Scan for the cell matching the given text and deliver its [X, Y] coordinate at center. 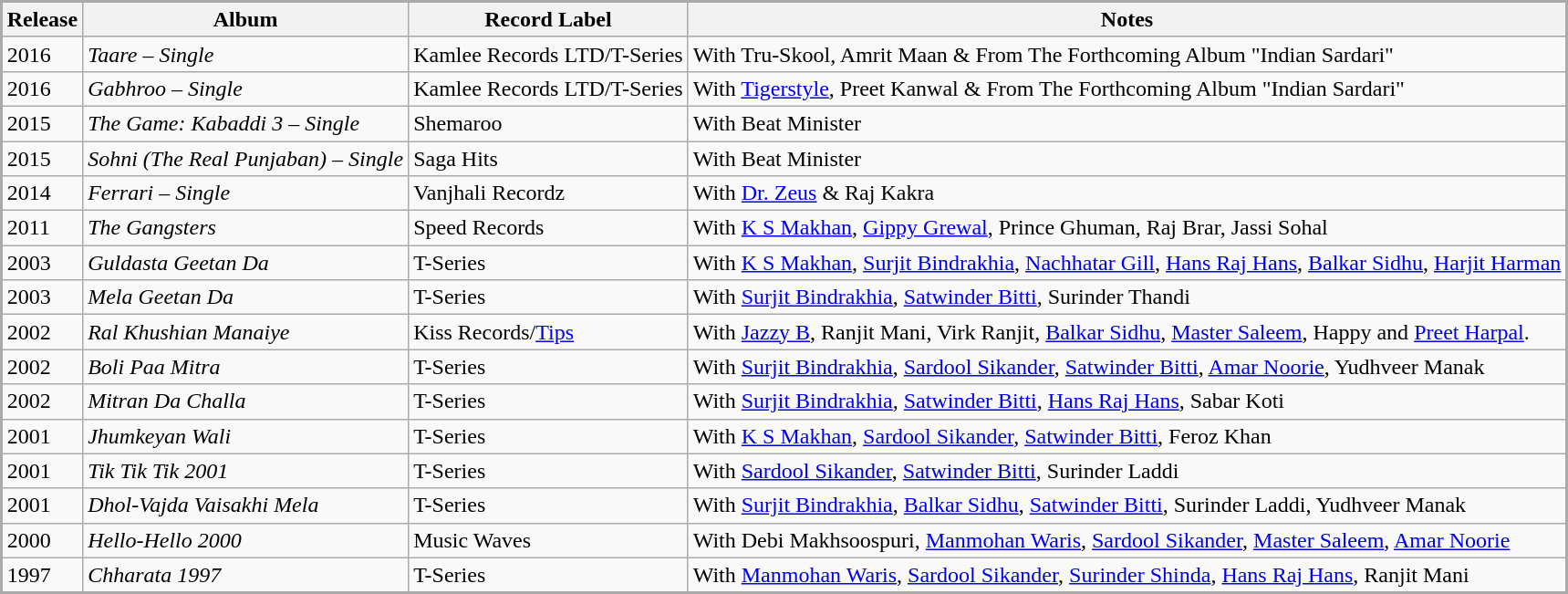
Speed Records [549, 228]
2014 [42, 193]
Notes [1127, 20]
Sohni (The Real Punjaban) – Single [246, 158]
Mela Geetan Da [246, 297]
Guldasta Geetan Da [246, 263]
Saga Hits [549, 158]
With Sardool Sikander, Satwinder Bitti, Surinder Laddi [1127, 471]
Record Label [549, 20]
Kiss Records/Tips [549, 332]
With Tru-Skool, Amrit Maan & From The Forthcoming Album "Indian Sardari" [1127, 54]
Chharata 1997 [246, 575]
Release [42, 20]
With Jazzy B, Ranjit Mani, Virk Ranjit, Balkar Sidhu, Master Saleem, Happy and Preet Harpal. [1127, 332]
With Dr. Zeus & Raj Kakra [1127, 193]
With Surjit Bindrakhia, Satwinder Bitti, Hans Raj Hans, Sabar Koti [1127, 401]
With Surjit Bindrakhia, Satwinder Bitti, Surinder Thandi [1127, 297]
Jhumkeyan Wali [246, 436]
Taare – Single [246, 54]
2000 [42, 540]
Boli Paa Mitra [246, 367]
With K S Makhan, Sardool Sikander, Satwinder Bitti, Feroz Khan [1127, 436]
Vanjhali Recordz [549, 193]
The Game: Kabaddi 3 – Single [246, 123]
With K S Makhan, Surjit Bindrakhia, Nachhatar Gill, Hans Raj Hans, Balkar Sidhu, Harjit Harman [1127, 263]
Gabhroo – Single [246, 89]
Shemaroo [549, 123]
With Tigerstyle, Preet Kanwal & From The Forthcoming Album "Indian Sardari" [1127, 89]
With Debi Makhsoospuri, Manmohan Waris, Sardool Sikander, Master Saleem, Amar Noorie [1127, 540]
Mitran Da Challa [246, 401]
Ral Khushian Manaiye [246, 332]
2011 [42, 228]
With Surjit Bindrakhia, Sardool Sikander, Satwinder Bitti, Amar Noorie, Yudhveer Manak [1127, 367]
Dhol-Vajda Vaisakhi Mela [246, 505]
With K S Makhan, Gippy Grewal, Prince Ghuman, Raj Brar, Jassi Sohal [1127, 228]
Tik Tik Tik 2001 [246, 471]
Music Waves [549, 540]
Album [246, 20]
With Surjit Bindrakhia, Balkar Sidhu, Satwinder Bitti, Surinder Laddi, Yudhveer Manak [1127, 505]
With Manmohan Waris, Sardool Sikander, Surinder Shinda, Hans Raj Hans, Ranjit Mani [1127, 575]
Hello-Hello 2000 [246, 540]
1997 [42, 575]
The Gangsters [246, 228]
Ferrari – Single [246, 193]
